From the cell containing the given text, extract its center point as [x, y] coordinate. 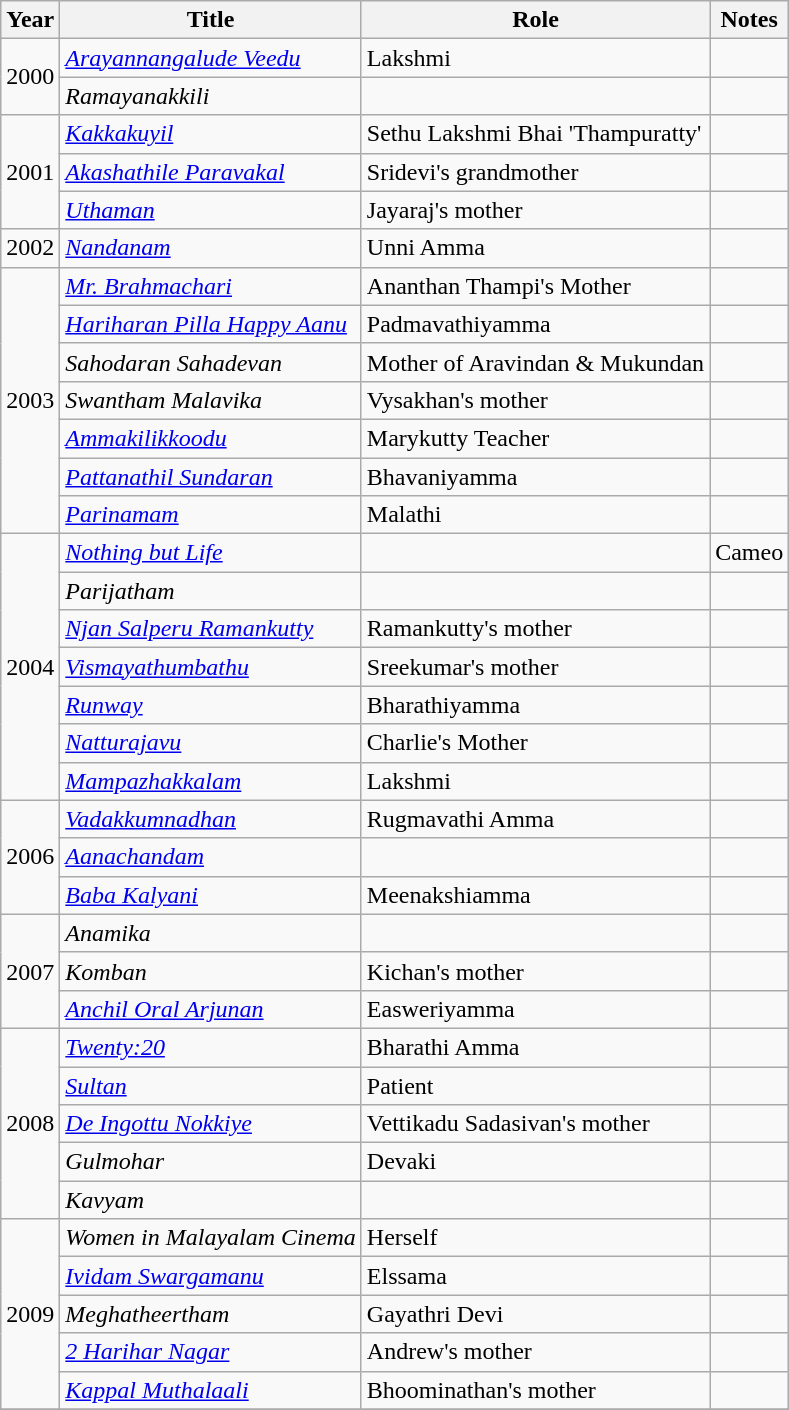
Year [30, 20]
2008 [30, 1123]
Mampazhakkalam [210, 781]
Kichan's mother [535, 971]
Bhoominathan's mother [535, 1390]
Mother of Aravindan & Mukundan [535, 362]
2004 [30, 667]
Easweriyamma [535, 1009]
Baba Kalyani [210, 895]
Kavyam [210, 1200]
Kappal Muthalaali [210, 1390]
Women in Malayalam Cinema [210, 1238]
Sahodaran Sahadevan [210, 362]
Pattanathil Sundaran [210, 477]
Elssama [535, 1276]
Title [210, 20]
Vysakhan's mother [535, 400]
Meenakshiamma [535, 895]
Ammakilikkoodu [210, 438]
Vismayathumbathu [210, 667]
Nothing but Life [210, 553]
2007 [30, 971]
Jayaraj's mother [535, 210]
Padmavathiyamma [535, 324]
2003 [30, 400]
Swantham Malavika [210, 400]
Vadakkumnadhan [210, 819]
Hariharan Pilla Happy Aanu [210, 324]
Gayathri Devi [535, 1314]
Cameo [750, 553]
2001 [30, 172]
Sultan [210, 1085]
Bharathi Amma [535, 1047]
Parijatham [210, 591]
Malathi [535, 515]
Ananthan Thampi's Mother [535, 286]
Anamika [210, 933]
2000 [30, 77]
Aanachandam [210, 857]
Anchil Oral Arjunan [210, 1009]
Rugmavathi Amma [535, 819]
2006 [30, 857]
Komban [210, 971]
Meghatheertham [210, 1314]
Herself [535, 1238]
Arayannangalude Veedu [210, 58]
Bhavaniyamma [535, 477]
Bharathiyamma [535, 705]
Natturajavu [210, 743]
Notes [750, 20]
2 Harihar Nagar [210, 1352]
Gulmohar [210, 1162]
Marykutty Teacher [535, 438]
Devaki [535, 1162]
Runway [210, 705]
Akashathile Paravakal [210, 172]
Mr. Brahmachari [210, 286]
Sridevi's grandmother [535, 172]
Patient [535, 1085]
Sethu Lakshmi Bhai 'Thampuratty' [535, 134]
2009 [30, 1314]
Vettikadu Sadasivan's mother [535, 1124]
Andrew's mother [535, 1352]
Ramayanakkili [210, 96]
Kakkakuyil [210, 134]
Nandanam [210, 248]
Uthaman [210, 210]
Sreekumar's mother [535, 667]
Ividam Swargamanu [210, 1276]
2002 [30, 248]
Unni Amma [535, 248]
Charlie's Mother [535, 743]
Njan Salperu Ramankutty [210, 629]
Role [535, 20]
Ramankutty's mother [535, 629]
Twenty:20 [210, 1047]
De Ingottu Nokkiye [210, 1124]
Parinamam [210, 515]
